Return the [x, y] coordinate for the center point of the cell that contains the specified text.  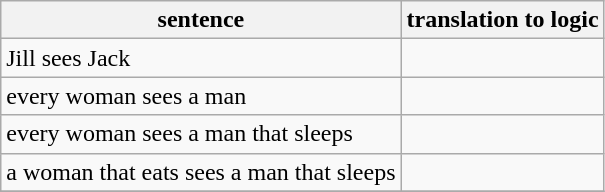
every woman sees a man that sleeps [201, 134]
a woman that eats sees a man that sleeps [201, 172]
translation to logic [502, 20]
Jill sees Jack [201, 58]
every woman sees a man [201, 96]
sentence [201, 20]
